Return (X, Y) of the center of cell containing provided text 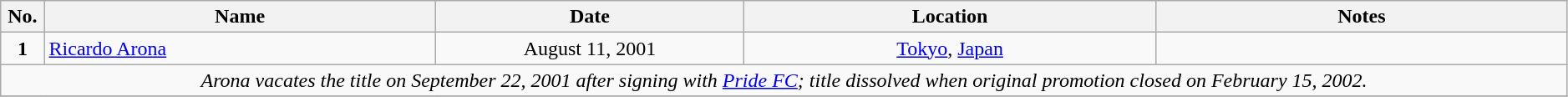
Name (240, 17)
1 (23, 48)
No. (23, 17)
August 11, 2001 (590, 48)
Arona vacates the title on September 22, 2001 after signing with Pride FC; title dissolved when original promotion closed on February 15, 2002. (784, 80)
Ricardo Arona (240, 48)
Tokyo, Japan (951, 48)
Location (951, 17)
Date (590, 17)
Notes (1362, 17)
